For the text-containing cell, return its midpoint in (X, Y) coordinate format. 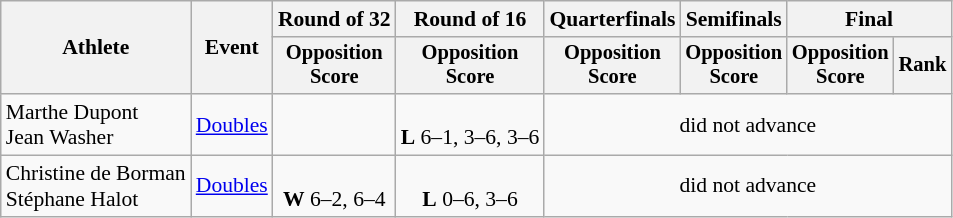
Athlete (96, 48)
Quarterfinals (612, 19)
Christine de Borman Stéphane Halot (96, 186)
Marthe Dupont Jean Washer (96, 124)
Round of 32 (334, 19)
Rank (923, 66)
L 6–1, 3–6, 3–6 (470, 124)
Round of 16 (470, 19)
Semifinals (734, 19)
Event (232, 48)
L 0–6, 3–6 (470, 186)
W 6–2, 6–4 (334, 186)
Final (869, 19)
